Extract the (x, y) coordinate from the center of the cell holding the provided text.  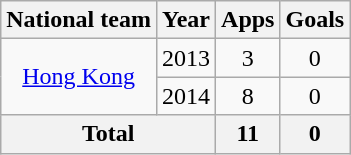
Goals (315, 20)
Year (186, 20)
2013 (186, 58)
Hong Kong (79, 77)
National team (79, 20)
Apps (248, 20)
Total (108, 134)
3 (248, 58)
11 (248, 134)
2014 (186, 96)
8 (248, 96)
